Detect which cell encompasses the target text, then output its (X, Y) center coordinate. 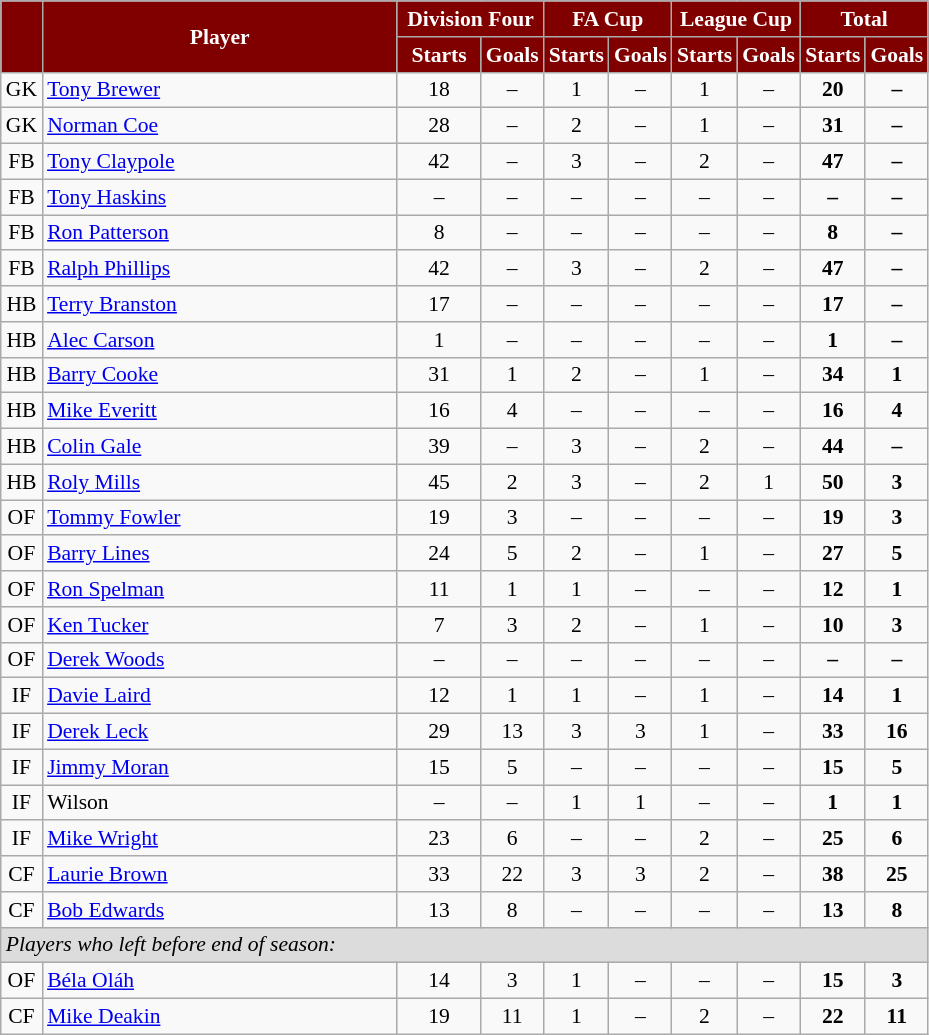
Division Four (470, 19)
Mike Wright (220, 839)
39 (438, 447)
League Cup (736, 19)
24 (438, 554)
45 (438, 482)
Mike Everitt (220, 411)
7 (438, 625)
Terry Branston (220, 304)
Jimmy Moran (220, 767)
34 (832, 375)
29 (438, 732)
Ken Tucker (220, 625)
Tony Haskins (220, 197)
FA Cup (608, 19)
Wilson (220, 803)
Mike Deakin (220, 1017)
Ron Patterson (220, 233)
Tony Brewer (220, 90)
Total (864, 19)
Player (220, 36)
Players who left before end of season: (465, 945)
Laurie Brown (220, 874)
Colin Gale (220, 447)
18 (438, 90)
44 (832, 447)
10 (832, 625)
Barry Cooke (220, 375)
Barry Lines (220, 554)
Bob Edwards (220, 910)
28 (438, 126)
Tony Claypole (220, 162)
Tommy Fowler (220, 518)
50 (832, 482)
27 (832, 554)
23 (438, 839)
Alec Carson (220, 340)
Norman Coe (220, 126)
Davie Laird (220, 696)
Béla Oláh (220, 981)
Derek Woods (220, 660)
Derek Leck (220, 732)
Roly Mills (220, 482)
20 (832, 90)
38 (832, 874)
Ron Spelman (220, 589)
Ralph Phillips (220, 269)
